Determine the [X, Y] coordinate at the center of the cell enclosing the given text.  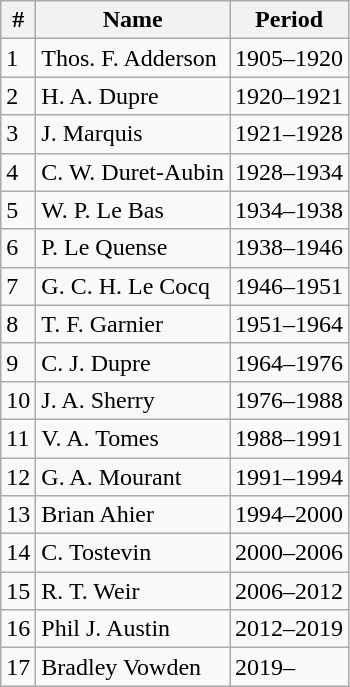
H. A. Dupre [133, 96]
C. W. Duret-Aubin [133, 172]
17 [18, 667]
C. Tostevin [133, 553]
2012–2019 [290, 629]
1920–1921 [290, 96]
1921–1928 [290, 134]
1946–1951 [290, 286]
1934–1938 [290, 210]
Period [290, 20]
12 [18, 477]
1988–1991 [290, 438]
R. T. Weir [133, 591]
1938–1946 [290, 248]
14 [18, 553]
15 [18, 591]
16 [18, 629]
Name [133, 20]
2000–2006 [290, 553]
Bradley Vowden [133, 667]
9 [18, 362]
5 [18, 210]
7 [18, 286]
6 [18, 248]
G. A. Mourant [133, 477]
1905–1920 [290, 58]
Thos. F. Adderson [133, 58]
# [18, 20]
T. F. Garnier [133, 324]
2 [18, 96]
1928–1934 [290, 172]
P. Le Quense [133, 248]
13 [18, 515]
G. C. H. Le Cocq [133, 286]
2006–2012 [290, 591]
V. A. Tomes [133, 438]
J. A. Sherry [133, 400]
10 [18, 400]
1976–1988 [290, 400]
1994–2000 [290, 515]
3 [18, 134]
1991–1994 [290, 477]
W. P. Le Bas [133, 210]
1951–1964 [290, 324]
4 [18, 172]
C. J. Dupre [133, 362]
Brian Ahier [133, 515]
1 [18, 58]
8 [18, 324]
J. Marquis [133, 134]
1964–1976 [290, 362]
11 [18, 438]
Phil J. Austin [133, 629]
2019– [290, 667]
